Pinpoint the cell where the given text exists, returning its [X, Y] midpoint coordinate. 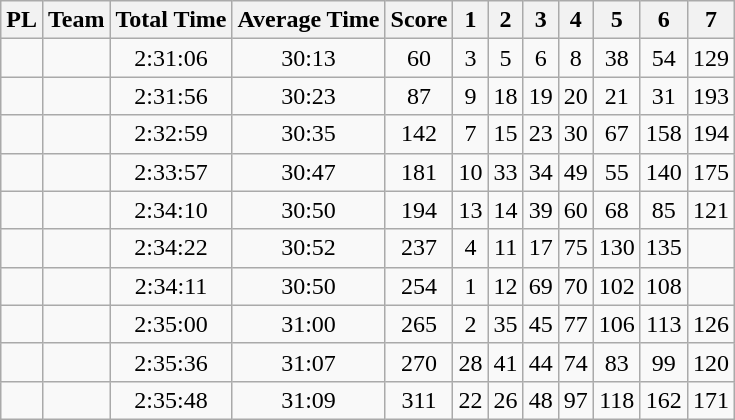
2:35:48 [171, 400]
14 [506, 210]
85 [664, 210]
171 [710, 400]
44 [540, 362]
142 [419, 134]
2:34:22 [171, 248]
31 [664, 96]
20 [576, 96]
265 [419, 324]
74 [576, 362]
129 [710, 58]
68 [616, 210]
97 [576, 400]
30:13 [308, 58]
Score [419, 20]
2:33:57 [171, 172]
2:35:00 [171, 324]
77 [576, 324]
2:35:36 [171, 362]
175 [710, 172]
30 [576, 134]
41 [506, 362]
99 [664, 362]
181 [419, 172]
70 [576, 286]
2:32:59 [171, 134]
45 [540, 324]
48 [540, 400]
113 [664, 324]
23 [540, 134]
35 [506, 324]
102 [616, 286]
31:09 [308, 400]
87 [419, 96]
17 [540, 248]
254 [419, 286]
Total Time [171, 20]
237 [419, 248]
121 [710, 210]
12 [506, 286]
54 [664, 58]
118 [616, 400]
33 [506, 172]
30:35 [308, 134]
30:23 [308, 96]
38 [616, 58]
69 [540, 286]
Average Time [308, 20]
18 [506, 96]
140 [664, 172]
39 [540, 210]
55 [616, 172]
10 [470, 172]
193 [710, 96]
311 [419, 400]
30:47 [308, 172]
31:00 [308, 324]
13 [470, 210]
162 [664, 400]
11 [506, 248]
21 [616, 96]
22 [470, 400]
28 [470, 362]
30:52 [308, 248]
2:34:11 [171, 286]
2:31:56 [171, 96]
49 [576, 172]
2:31:06 [171, 58]
108 [664, 286]
2:34:10 [171, 210]
31:07 [308, 362]
8 [576, 58]
26 [506, 400]
135 [664, 248]
126 [710, 324]
67 [616, 134]
75 [576, 248]
130 [616, 248]
120 [710, 362]
270 [419, 362]
19 [540, 96]
PL [22, 20]
158 [664, 134]
106 [616, 324]
34 [540, 172]
15 [506, 134]
Team [76, 20]
9 [470, 96]
83 [616, 362]
